Provide the (x, y) coordinate of the cell's center where the given text is located.  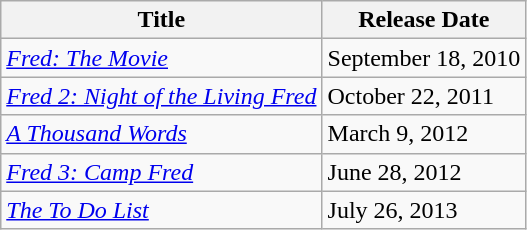
March 9, 2012 (424, 134)
Release Date (424, 20)
Fred: The Movie (162, 58)
July 26, 2013 (424, 210)
June 28, 2012 (424, 172)
The To Do List (162, 210)
Title (162, 20)
September 18, 2010 (424, 58)
Fred 3: Camp Fred (162, 172)
A Thousand Words (162, 134)
October 22, 2011 (424, 96)
Fred 2: Night of the Living Fred (162, 96)
